Search for the cell housing the specified text and yield its (X, Y) center coordinate. 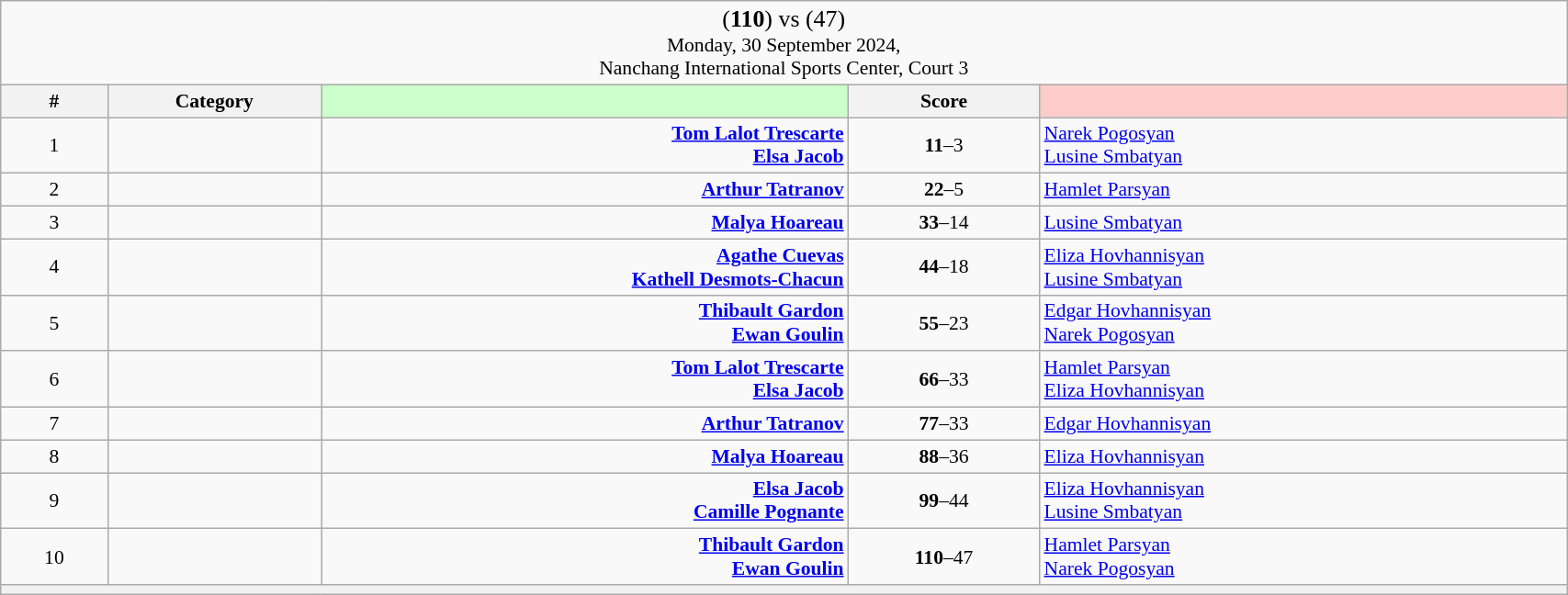
Hamlet Parsyan Narek Pogosyan (1303, 556)
Elsa Jacob Camille Pognante (585, 501)
5 (54, 323)
Edgar Hovhannisyan (1303, 424)
1 (54, 145)
110–47 (944, 556)
77–33 (944, 424)
Eliza Hovhannisyan (1303, 456)
7 (54, 424)
Hamlet Parsyan Eliza Hovhannisyan (1303, 380)
Agathe Cuevas Kathell Desmots-Chacun (585, 266)
9 (54, 501)
Edgar Hovhannisyan Narek Pogosyan (1303, 323)
2 (54, 190)
(110) vs (47)Monday, 30 September 2024, Nanchang International Sports Center, Court 3 (784, 42)
Lusine Smbatyan (1303, 223)
88–36 (944, 456)
3 (54, 223)
Narek Pogosyan Lusine Smbatyan (1303, 145)
55–23 (944, 323)
Category (215, 101)
6 (54, 380)
Score (944, 101)
10 (54, 556)
33–14 (944, 223)
11–3 (944, 145)
Hamlet Parsyan (1303, 190)
99–44 (944, 501)
8 (54, 456)
66–33 (944, 380)
4 (54, 266)
# (54, 101)
44–18 (944, 266)
22–5 (944, 190)
